Identify which cell holds the provided text, then report its [x, y] central coordinate. 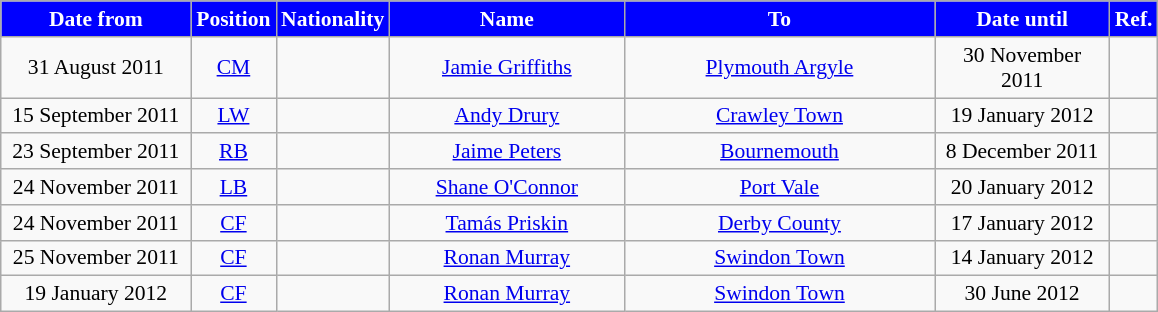
Derby County [779, 223]
Name [506, 19]
Jaime Peters [506, 152]
14 January 2012 [1022, 258]
Tamás Priskin [506, 223]
25 November 2011 [96, 258]
To [779, 19]
30 November 2011 [1022, 68]
Date from [96, 19]
Andy Drury [506, 116]
RB [234, 152]
Position [234, 19]
Jamie Griffiths [506, 68]
Ref. [1134, 19]
LW [234, 116]
Nationality [332, 19]
Plymouth Argyle [779, 68]
Bournemouth [779, 152]
8 December 2011 [1022, 152]
Port Vale [779, 187]
Date until [1022, 19]
31 August 2011 [96, 68]
30 June 2012 [1022, 294]
CM [234, 68]
23 September 2011 [96, 152]
Crawley Town [779, 116]
20 January 2012 [1022, 187]
15 September 2011 [96, 116]
Shane O'Connor [506, 187]
LB [234, 187]
17 January 2012 [1022, 223]
